Scan for the cell matching the given text and deliver its (x, y) coordinate at center. 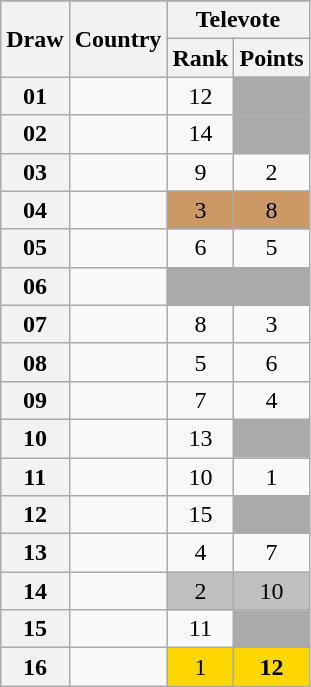
Points (272, 58)
Rank (200, 58)
07 (35, 324)
Draw (35, 39)
04 (35, 210)
02 (35, 134)
08 (35, 362)
09 (35, 400)
05 (35, 248)
01 (35, 96)
Televote (238, 20)
9 (200, 172)
16 (35, 667)
06 (35, 286)
Country (118, 39)
03 (35, 172)
